Provide the [X, Y] coordinate of the cell's center where the given text is located.  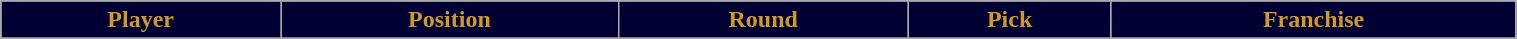
Franchise [1314, 20]
Round [763, 20]
Player [141, 20]
Pick [1010, 20]
Position [450, 20]
